Search for the cell housing the specified text and yield its [x, y] center coordinate. 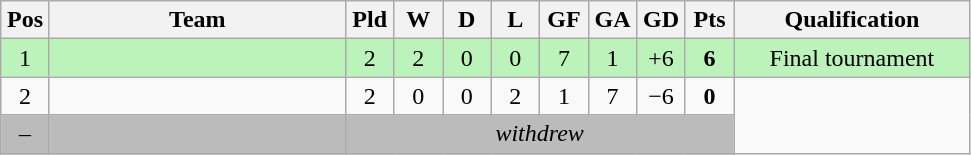
GA [612, 20]
Pld [370, 20]
Pts [710, 20]
– [26, 134]
GD [662, 20]
Team [197, 20]
L [516, 20]
withdrew [539, 134]
D [466, 20]
−6 [662, 96]
Qualification [852, 20]
W [418, 20]
6 [710, 58]
Final tournament [852, 58]
GF [564, 20]
Pos [26, 20]
+6 [662, 58]
